Scan for the cell matching the given text and deliver its [X, Y] coordinate at center. 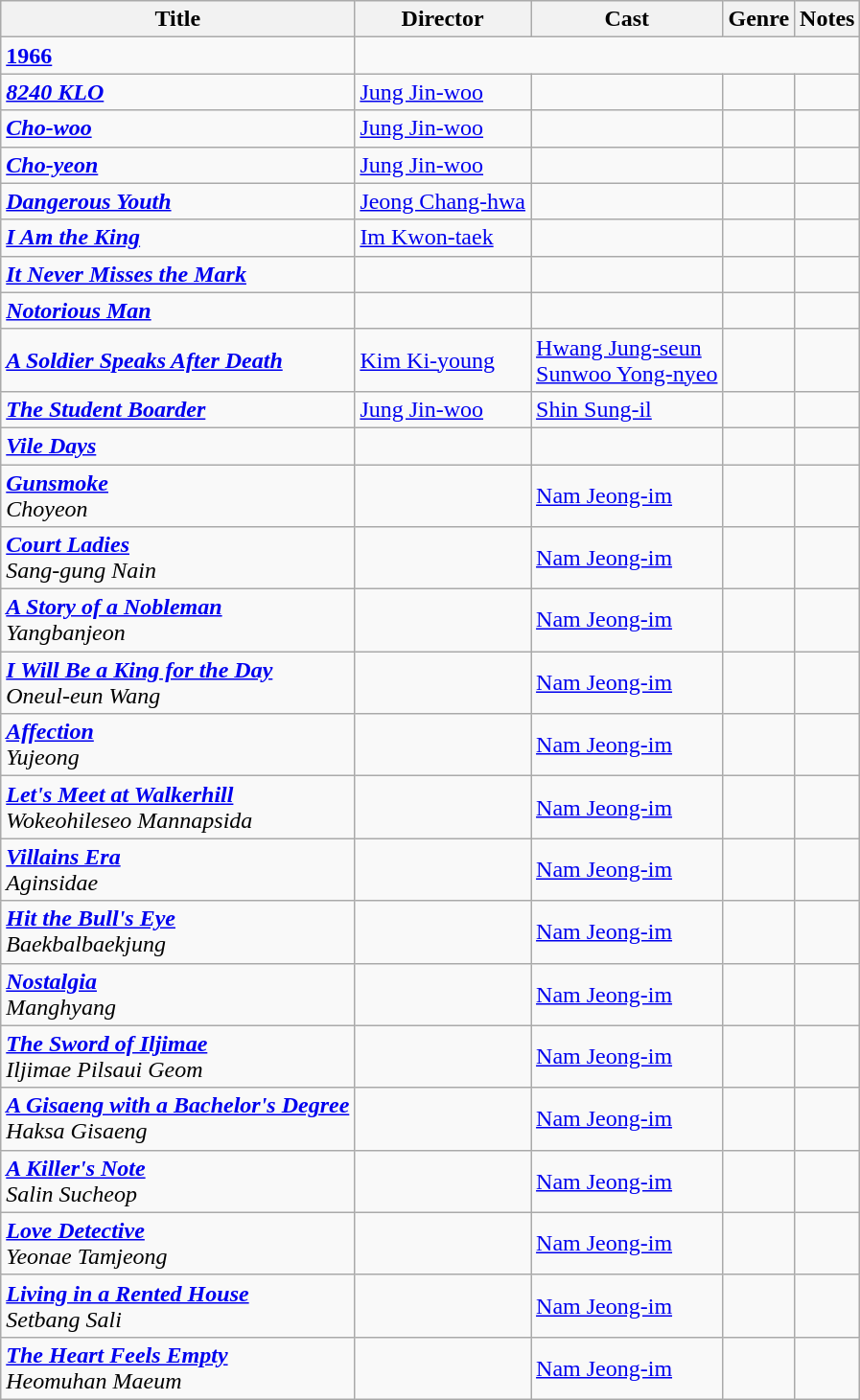
Title [178, 19]
Cho-woo [178, 128]
Kim Ki-young [443, 360]
GunsmokeChoyeon [178, 494]
A Gisaeng with a Bachelor's DegreeHaksa Gisaeng [178, 1119]
It Never Misses the Mark [178, 274]
A Killer's NoteSalin Sucheop [178, 1181]
Living in a Rented HouseSetbang Sali [178, 1305]
The Sword of IljimaeIljimae Pilsaui Geom [178, 1056]
Hwang Jung-seunSunwoo Yong-nyeo [627, 360]
I Am the King [178, 238]
I Will Be a King for the DayOneul-eun Wang [178, 682]
Vile Days [178, 446]
The Student Boarder [178, 409]
Cho-yeon [178, 165]
1966 [178, 56]
8240 KLO [178, 92]
Genre [759, 19]
NostalgiaManghyang [178, 995]
Villains EraAginsidae [178, 870]
Shin Sung-il [627, 409]
Cast [627, 19]
Hit the Bull's EyeBaekbalbaekjung [178, 931]
AffectionYujeong [178, 746]
Jeong Chang-hwa [443, 201]
Notorious Man [178, 310]
Im Kwon-taek [443, 238]
Dangerous Youth [178, 201]
Court LadiesSang-gung Nain [178, 558]
A Soldier Speaks After Death [178, 360]
A Story of a NoblemanYangbanjeon [178, 621]
Director [443, 19]
Love DetectiveYeonae Tamjeong [178, 1244]
Notes [827, 19]
The Heart Feels EmptyHeomuhan Maeum [178, 1368]
Let's Meet at WalkerhillWokeohileseo Mannapsida [178, 807]
